Determine the (X, Y) coordinate at the center of the cell enclosing the given text.  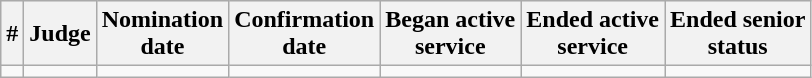
Ended activeservice (593, 34)
# (12, 34)
Nominationdate (162, 34)
Judge (60, 34)
Ended seniorstatus (737, 34)
Confirmationdate (304, 34)
Began activeservice (450, 34)
